Scan for the cell matching the given text and deliver its [x, y] coordinate at center. 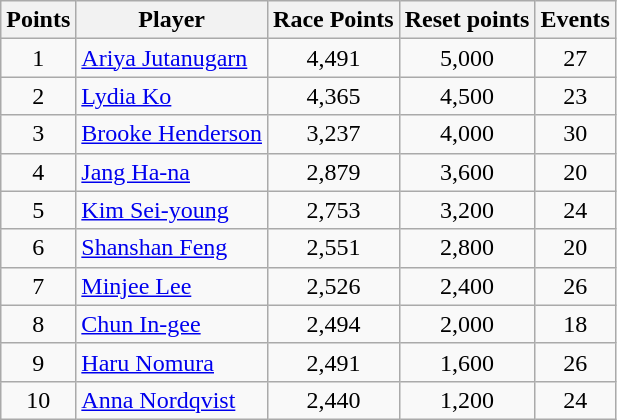
23 [575, 96]
2,753 [334, 210]
4,491 [334, 58]
Race Points [334, 20]
18 [575, 324]
2,800 [467, 248]
2,000 [467, 324]
Lydia Ko [172, 96]
Ariya Jutanugarn [172, 58]
2,400 [467, 286]
2,551 [334, 248]
1,200 [467, 400]
Chun In-gee [172, 324]
10 [38, 400]
30 [575, 134]
3,237 [334, 134]
4,365 [334, 96]
5,000 [467, 58]
27 [575, 58]
4,000 [467, 134]
7 [38, 286]
Points [38, 20]
Jang Ha-na [172, 172]
2,879 [334, 172]
Player [172, 20]
4,500 [467, 96]
Anna Nordqvist [172, 400]
8 [38, 324]
1,600 [467, 362]
2,494 [334, 324]
Haru Nomura [172, 362]
Minjee Lee [172, 286]
Brooke Henderson [172, 134]
3 [38, 134]
2,440 [334, 400]
2 [38, 96]
6 [38, 248]
4 [38, 172]
3,600 [467, 172]
Events [575, 20]
5 [38, 210]
3,200 [467, 210]
1 [38, 58]
2,491 [334, 362]
Reset points [467, 20]
2,526 [334, 286]
Shanshan Feng [172, 248]
9 [38, 362]
Kim Sei-young [172, 210]
